Identify which cell holds the provided text, then report its (x, y) central coordinate. 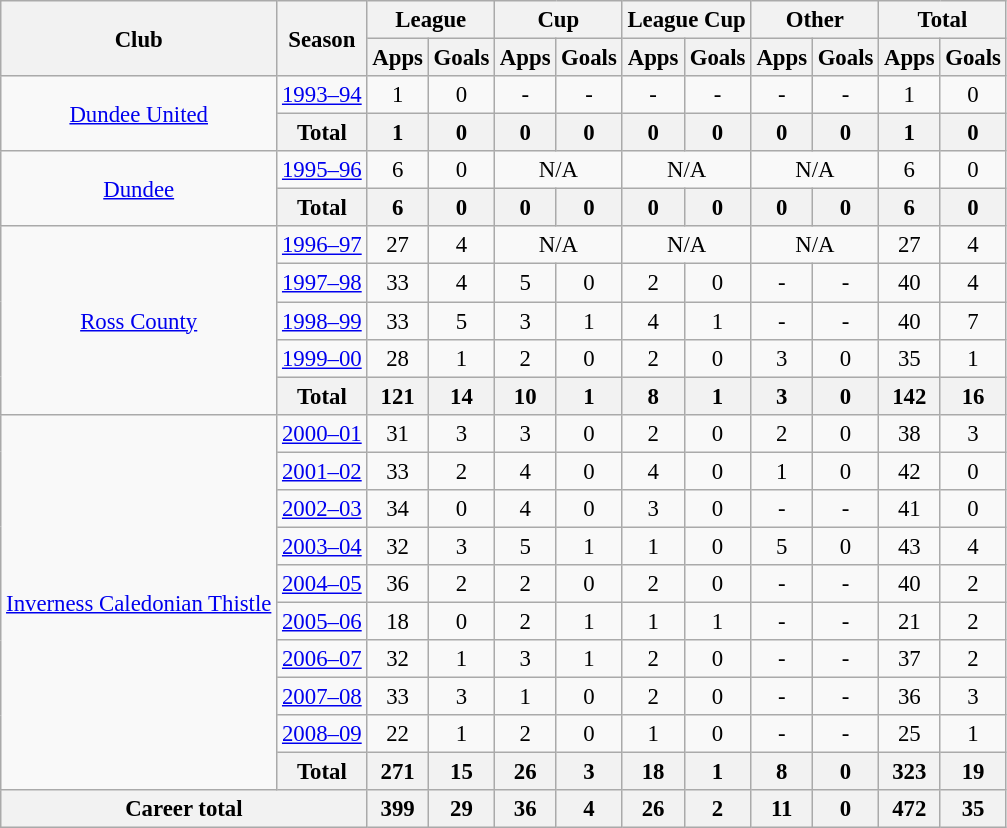
42 (910, 471)
323 (910, 772)
11 (782, 809)
38 (910, 433)
29 (461, 809)
34 (398, 509)
16 (973, 396)
Other (815, 20)
2007–08 (322, 697)
Dundee United (139, 114)
41 (910, 509)
2005–06 (322, 621)
472 (910, 809)
1996–97 (322, 245)
271 (398, 772)
1995–96 (322, 170)
Season (322, 38)
Career total (184, 809)
22 (398, 734)
25 (910, 734)
2001–02 (322, 471)
43 (910, 546)
28 (398, 358)
37 (910, 659)
2003–04 (322, 546)
1999–00 (322, 358)
Inverness Caledonian Thistle (139, 602)
142 (910, 396)
1998–99 (322, 321)
Cup (559, 20)
League Cup (686, 20)
15 (461, 772)
21 (910, 621)
Club (139, 38)
Ross County (139, 320)
2002–03 (322, 509)
2004–05 (322, 584)
7 (973, 321)
121 (398, 396)
2006–07 (322, 659)
10 (526, 396)
League (431, 20)
2000–01 (322, 433)
1997–98 (322, 283)
2008–09 (322, 734)
19 (973, 772)
31 (398, 433)
Dundee (139, 188)
14 (461, 396)
1993–94 (322, 95)
399 (398, 809)
